Return (x, y) of the center of cell containing provided text 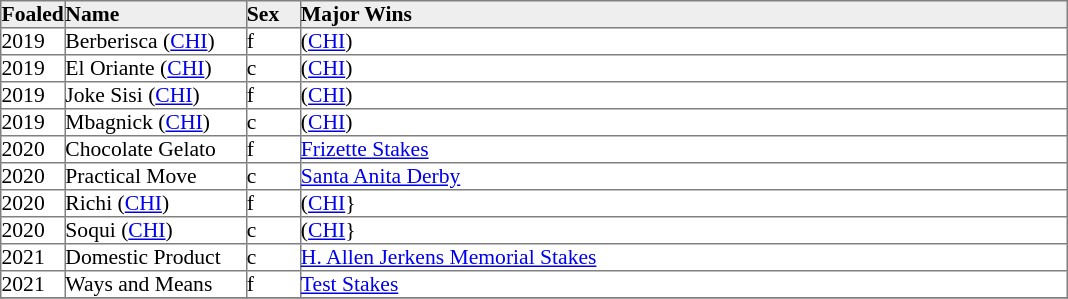
H. Allen Jerkens Memorial Stakes (683, 258)
Berberisca (CHI) (156, 42)
Foaled (33, 14)
Ways and Means (156, 284)
Name (156, 14)
Chocolate Gelato (156, 150)
Soqui (CHI) (156, 230)
El Oriante (CHI) (156, 68)
Practical Move (156, 176)
Richi (CHI) (156, 204)
Santa Anita Derby (683, 176)
Test Stakes (683, 284)
Major Wins (683, 14)
Domestic Product (156, 258)
Joke Sisi (CHI) (156, 96)
Mbagnick (CHI) (156, 122)
Sex (273, 14)
Frizette Stakes (683, 150)
